Pinpoint the cell where the given text exists, returning its (x, y) midpoint coordinate. 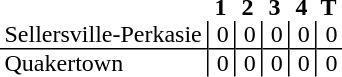
Quakertown (104, 63)
Sellersville-Perkasie (104, 35)
